Provide the (X, Y) coordinate of the cell's center where the given text is located.  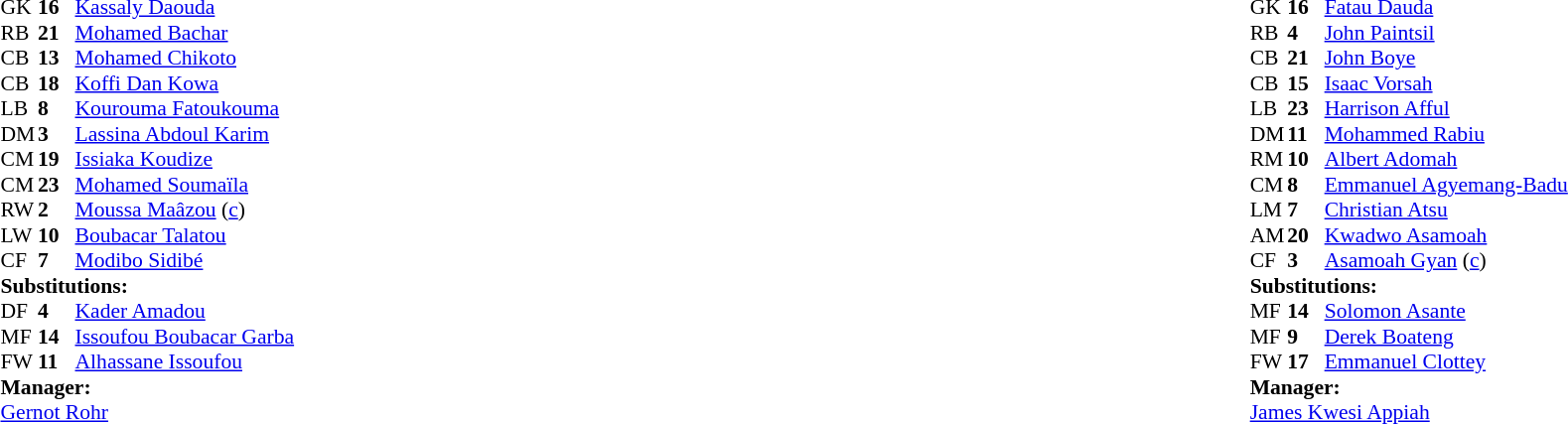
Kourouma Fatoukouma (185, 108)
Isaac Vorsah (1446, 83)
DF (19, 311)
Boubacar Talatou (185, 235)
AM (1269, 235)
Modibo Sidibé (185, 261)
15 (1306, 83)
RM (1269, 160)
Derek Boateng (1446, 337)
LW (19, 235)
Kwadwo Asamoah (1446, 235)
Koffi Dan Kowa (185, 83)
Asamoah Gyan (c) (1446, 261)
18 (57, 83)
Emmanuel Agyemang-Badu (1446, 185)
9 (1306, 337)
2 (57, 210)
Emmanuel Clottey (1446, 362)
Moussa Maâzou (c) (185, 210)
13 (57, 59)
19 (57, 160)
Issiaka Koudize (185, 160)
Mohamed Bachar (185, 33)
Harrison Afful (1446, 108)
Mohammed Rabiu (1446, 134)
RW (19, 210)
Mohamed Soumaïla (185, 185)
LM (1269, 210)
Albert Adomah (1446, 160)
Christian Atsu (1446, 210)
Alhassane Issoufou (185, 362)
20 (1306, 235)
John Paintsil (1446, 33)
Lassina Abdoul Karim (185, 134)
Solomon Asante (1446, 311)
Mohamed Chikoto (185, 59)
17 (1306, 362)
Kader Amadou (185, 311)
Issoufou Boubacar Garba (185, 337)
John Boye (1446, 59)
